Pinpoint the cell where the given text exists, returning its [x, y] midpoint coordinate. 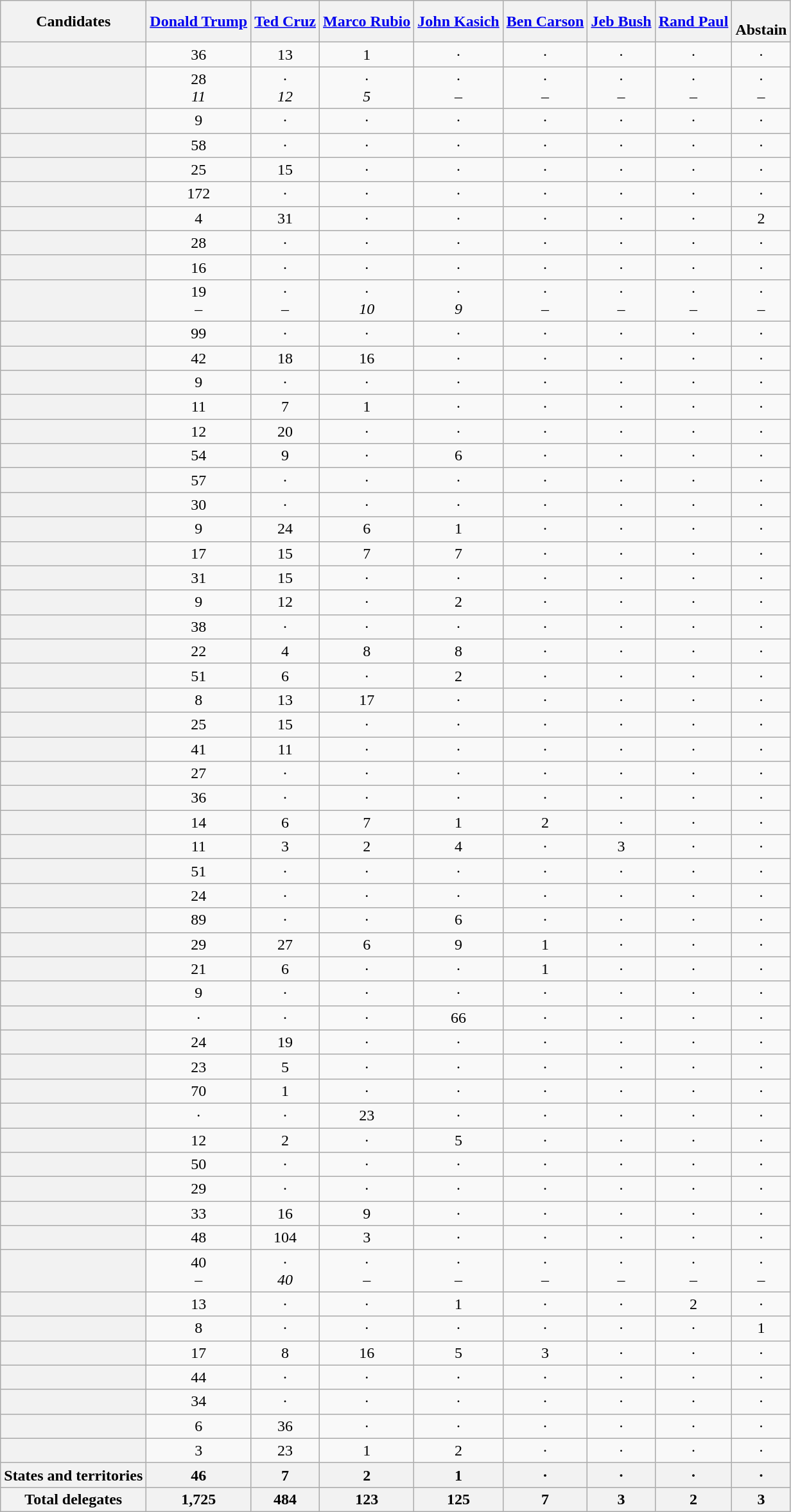
99 [199, 333]
States and territories [73, 1475]
66 [458, 1018]
38 [199, 627]
John Kasich [458, 22]
28 [199, 243]
50 [199, 1165]
20 [285, 431]
2811 [199, 87]
18 [285, 358]
21 [199, 969]
46 [199, 1475]
14 [199, 822]
58 [199, 145]
30 [199, 505]
70 [199, 1091]
·9 [458, 300]
Candidates [73, 22]
Ted Cruz [285, 22]
Ben Carson [545, 22]
·12 [285, 87]
104 [285, 1238]
125 [458, 1499]
Donald Trump [199, 22]
41 [199, 749]
33 [199, 1213]
22 [199, 651]
48 [199, 1238]
·40 [285, 1271]
89 [199, 920]
1,725 [199, 1499]
Jeb Bush [621, 22]
19– [199, 300]
44 [199, 1377]
19 [285, 1042]
·5 [367, 87]
484 [285, 1499]
123 [367, 1499]
·10 [367, 300]
40– [199, 1271]
Rand Paul [693, 22]
34 [199, 1402]
54 [199, 456]
57 [199, 480]
Total delegates [73, 1499]
Abstain [761, 22]
172 [199, 194]
Marco Rubio [367, 22]
42 [199, 358]
